For the text-containing cell, return its midpoint in [x, y] coordinate format. 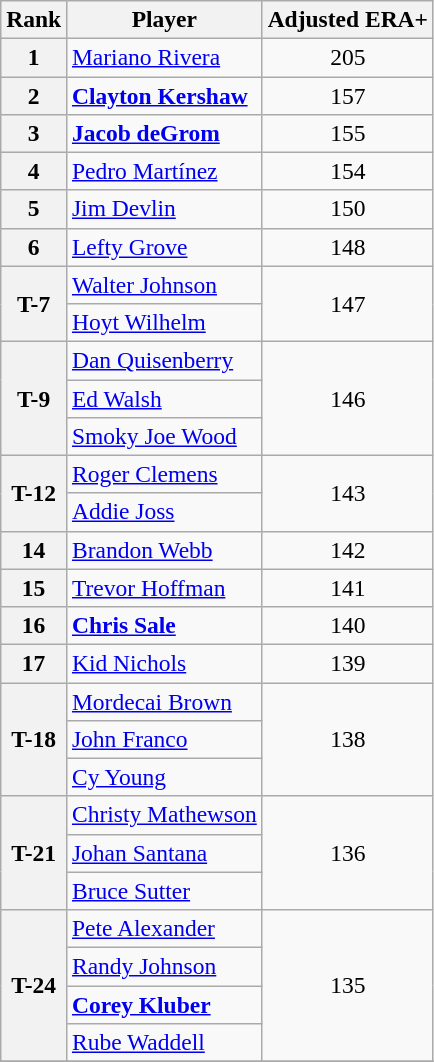
Smoky Joe Wood [165, 436]
Jim Devlin [165, 209]
Adjusted ERA+ [348, 19]
135 [348, 985]
Clayton Kershaw [165, 95]
6 [34, 247]
5 [34, 209]
147 [348, 304]
John Franco [165, 739]
16 [34, 625]
Jacob deGrom [165, 133]
Bruce Sutter [165, 891]
141 [348, 588]
T-21 [34, 853]
205 [348, 57]
Chris Sale [165, 625]
T-7 [34, 304]
17 [34, 663]
Johan Santana [165, 853]
143 [348, 493]
Rube Waddell [165, 1042]
136 [348, 853]
2 [34, 95]
139 [348, 663]
T-12 [34, 493]
Corey Kluber [165, 1004]
142 [348, 550]
Christy Mathewson [165, 815]
3 [34, 133]
Player [165, 19]
Mordecai Brown [165, 701]
157 [348, 95]
Pete Alexander [165, 928]
T-9 [34, 398]
150 [348, 209]
Brandon Webb [165, 550]
Cy Young [165, 777]
Dan Quisenberry [165, 360]
Trevor Hoffman [165, 588]
Randy Johnson [165, 966]
Hoyt Wilhelm [165, 322]
Ed Walsh [165, 398]
Pedro Martínez [165, 171]
T-18 [34, 739]
155 [348, 133]
4 [34, 171]
140 [348, 625]
154 [348, 171]
Addie Joss [165, 512]
Mariano Rivera [165, 57]
Lefty Grove [165, 247]
T-24 [34, 985]
148 [348, 247]
15 [34, 588]
138 [348, 739]
Roger Clemens [165, 474]
Kid Nichols [165, 663]
146 [348, 398]
Walter Johnson [165, 285]
1 [34, 57]
14 [34, 550]
Rank [34, 19]
